Scan for the cell matching the given text and deliver its [X, Y] coordinate at center. 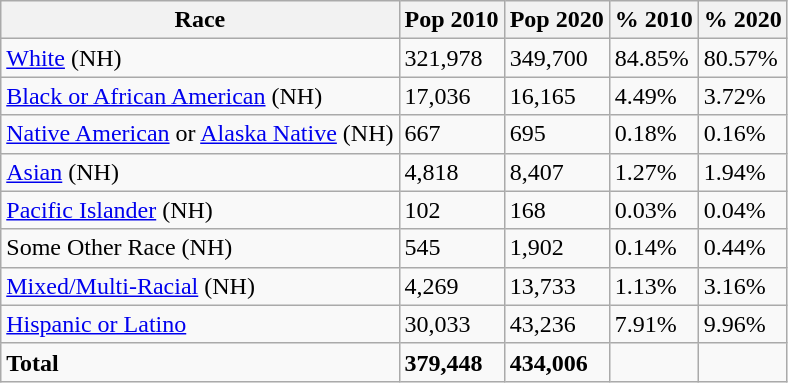
% 2020 [742, 20]
349,700 [556, 58]
80.57% [742, 58]
3.72% [742, 96]
30,033 [452, 324]
102 [452, 210]
321,978 [452, 58]
Pop 2020 [556, 20]
9.96% [742, 324]
1,902 [556, 248]
695 [556, 134]
4,269 [452, 286]
43,236 [556, 324]
Race [200, 20]
Pacific Islander (NH) [200, 210]
Mixed/Multi-Racial (NH) [200, 286]
667 [452, 134]
1.94% [742, 172]
White (NH) [200, 58]
0.14% [654, 248]
0.16% [742, 134]
1.27% [654, 172]
16,165 [556, 96]
8,407 [556, 172]
379,448 [452, 362]
0.04% [742, 210]
Asian (NH) [200, 172]
13,733 [556, 286]
Total [200, 362]
545 [452, 248]
Some Other Race (NH) [200, 248]
434,006 [556, 362]
1.13% [654, 286]
168 [556, 210]
4.49% [654, 96]
Black or African American (NH) [200, 96]
Pop 2010 [452, 20]
Hispanic or Latino [200, 324]
17,036 [452, 96]
Native American or Alaska Native (NH) [200, 134]
% 2010 [654, 20]
0.03% [654, 210]
0.44% [742, 248]
3.16% [742, 286]
4,818 [452, 172]
7.91% [654, 324]
84.85% [654, 58]
0.18% [654, 134]
